Find where the given text appears and provide that cell's center as (x, y) coordinate. 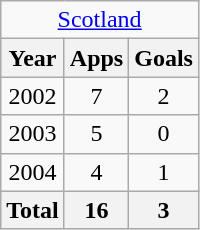
Apps (96, 58)
1 (164, 172)
0 (164, 134)
4 (96, 172)
16 (96, 210)
Scotland (100, 20)
5 (96, 134)
2003 (33, 134)
Goals (164, 58)
2004 (33, 172)
2002 (33, 96)
2 (164, 96)
Total (33, 210)
3 (164, 210)
7 (96, 96)
Year (33, 58)
